Extract the (X, Y) coordinate from the center of the cell holding the provided text.  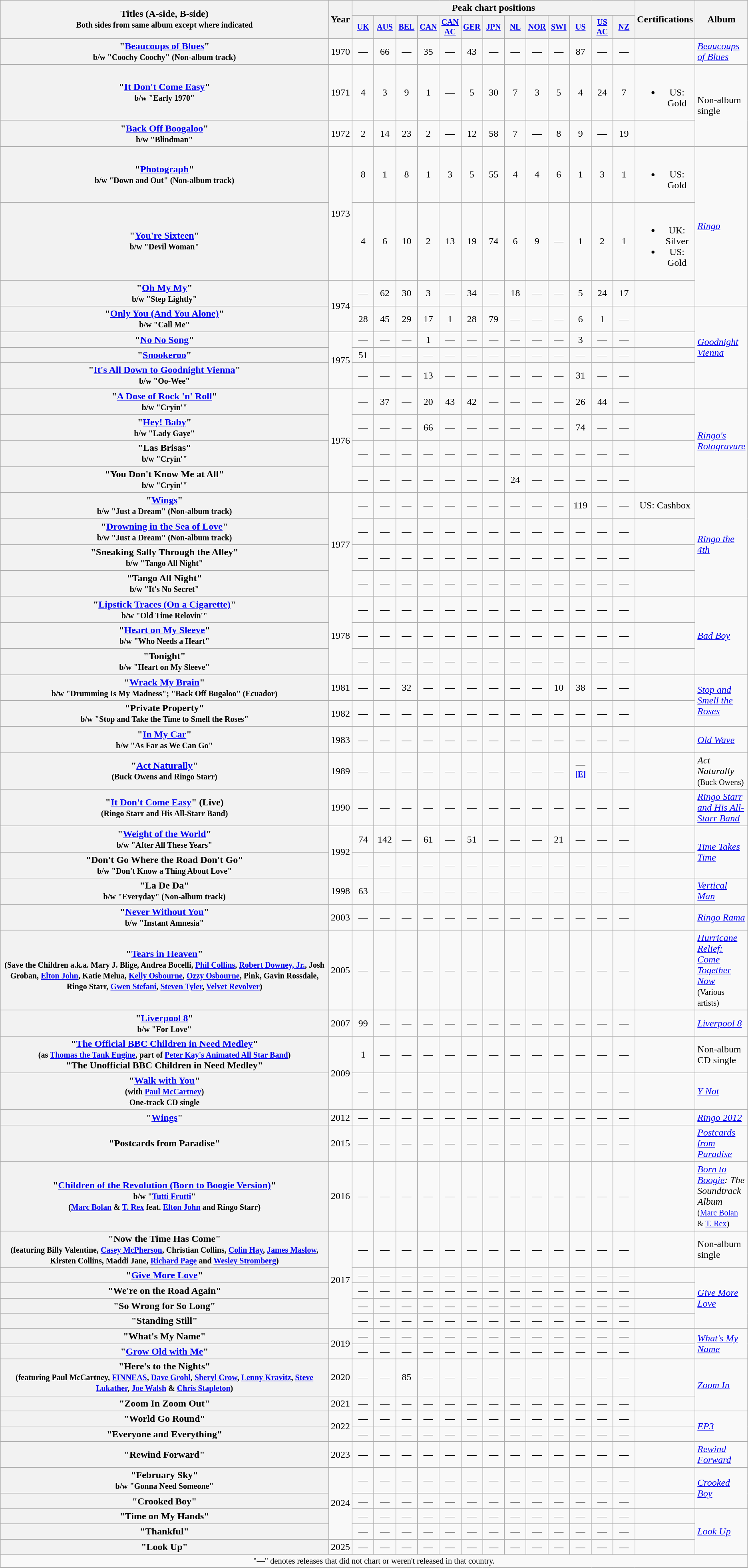
1983 (340, 739)
61 (428, 839)
NL (515, 27)
Ringo Rama (722, 917)
Titles (A-side, B-side)Both sides from same album except where indicated (165, 20)
"Children of the Revolution (Born to Boogie Version)"b/w "Tutti Frutti"(Marc Bolan & T. Rex feat. Elton John and Ringo Starr) (165, 1197)
14 (385, 133)
UK (363, 27)
79 (493, 319)
CAN AC (450, 27)
"Wings" (165, 1117)
85 (406, 1377)
119 (581, 505)
1975 (340, 361)
Old Wave (722, 739)
"Walk with You"(with Paul McCartney)One-track CD single (165, 1091)
31 (581, 376)
2020 (340, 1377)
"Tonight"b/w "Heart on My Sleeve" (165, 662)
1992 (340, 852)
2009 (340, 1073)
"Postcards from Paradise" (165, 1143)
34 (472, 293)
1970 (340, 51)
"February Sky"b/w "Gonna Need Someone" (165, 1480)
18 (515, 293)
"So Wrong for So Long" (165, 1306)
1989 (340, 771)
UK: SilverUS: Gold (665, 241)
2025 (340, 1547)
"A Dose of Rock 'n' Roll"b/w "Cryin'" (165, 401)
CAN (428, 27)
AUS (385, 27)
44 (602, 401)
"Everyone and Everything" (165, 1434)
Certifications (665, 20)
"Here's to the Nights"(featuring Paul McCartney, FINNEAS, Dave Grohl, Sheryl Crow, Lenny Kravitz, Steve Lukather, Joe Walsh & Chris Stapleton) (165, 1377)
Ringo (722, 226)
1977 (340, 544)
Zoom In (722, 1385)
1978 (340, 636)
"No No Song" (165, 340)
2005 (340, 970)
Goodnight Vienna (722, 347)
Born to Boogie: The Soundtrack Album(Marc Bolan & T. Rex) (722, 1197)
58 (493, 133)
20 (428, 401)
Bad Boy (722, 636)
"Don't Go Where the Road Don't Go"b/w "Don't Know a Thing About Love" (165, 865)
"Private Property"b/w "Stop and Take the Time to Smell the Roses" (165, 714)
"Only You (And You Alone)"b/w "Call Me" (165, 319)
Non-album CD single (722, 1054)
142 (385, 839)
Ringo 2012 (722, 1117)
2015 (340, 1143)
2007 (340, 1023)
"Tango All Night"b/w "It's No Secret" (165, 584)
"Rewind Forward" (165, 1454)
Postcards from Paradise (722, 1143)
SWI (559, 27)
"Standing Still" (165, 1321)
Crooked Boy (722, 1488)
"Beaucoups of Blues"b/w "Coochy Coochy" (Non-album track) (165, 51)
BEL (406, 27)
US AC (602, 27)
45 (385, 319)
"It's All Down to Goodnight Vienna"b/w "Oo-Wee" (165, 376)
"What's My Name" (165, 1336)
1990 (340, 808)
63 (363, 891)
1982 (340, 714)
29 (406, 319)
Time Takes Time (722, 852)
1973 (340, 213)
"Give More Love" (165, 1275)
35 (428, 51)
"Oh My My"b/w "Step Lightly" (165, 293)
"Zoom In Zoom Out" (165, 1403)
26 (581, 401)
Ringo's Rotogravure (722, 440)
What's My Name (722, 1344)
1981 (340, 687)
"Sneaking Sally Through the Alley"b/w "Tango All Night" (165, 557)
"Lipstick Traces (On a Cigarette)"b/w "Old Time Relovin'" (165, 609)
"Drowning in the Sea of Love"b/w "Just a Dream" (Non-album track) (165, 532)
2016 (340, 1197)
2021 (340, 1403)
NOR (537, 27)
1971 (340, 92)
Rewind Forward (722, 1454)
2023 (340, 1454)
Ringo the 4th (722, 544)
Act Naturally(Buck Owens) (722, 771)
1974 (340, 306)
"Las Brisas"b/w "Cryin'" (165, 453)
Stop and Smell the Roses (722, 701)
"We're on the Road Again" (165, 1291)
US: Cashbox (665, 505)
—[E] (581, 771)
"World Go Round" (165, 1419)
Album (722, 20)
Look Up (722, 1531)
"Heart on My Sleeve"b/w "Who Needs a Heart" (165, 636)
1972 (340, 133)
"You're Sixteen"b/w "Devil Woman" (165, 241)
Year (340, 20)
Beaucoups of Blues (722, 51)
"Hey! Baby"b/w "Lady Gaye" (165, 428)
Peak chart positions (493, 8)
Ringo Starr and His All-Starr Band (722, 808)
12 (472, 133)
"You Don't Know Me at All"b/w "Cryin'" (165, 480)
"In My Car"b/w "As Far as We Can Go" (165, 739)
"Liverpool 8"b/w "For Love" (165, 1023)
"Wrack My Brain"b/w "Drumming Is My Madness"; "Back Off Bugaloo" (Ecuador) (165, 687)
62 (385, 293)
1998 (340, 891)
38 (581, 687)
"Photograph"b/w "Down and Out" (Non-album track) (165, 174)
"It Don't Come Easy" (Live)(Ringo Starr and His All-Starr Band) (165, 808)
Liverpool 8 (722, 1023)
87 (581, 51)
2022 (340, 1426)
99 (363, 1023)
37 (385, 401)
42 (472, 401)
Y Not (722, 1091)
"Crooked Boy" (165, 1501)
EP3 (722, 1426)
NZ (624, 27)
"Back Off Boogaloo"b/w "Blindman" (165, 133)
Vertical Man (722, 891)
"Act Naturally"(Buck Owens and Ringo Starr) (165, 771)
21 (559, 839)
32 (406, 687)
"Snookeroo" (165, 355)
"Never Without You"b/w "Instant Amnesia" (165, 917)
2017 (340, 1280)
55 (493, 174)
"Look Up" (165, 1547)
23 (406, 133)
"Thankful" (165, 1532)
"Grow Old with Me" (165, 1351)
2003 (340, 917)
Hurricane Relief: Come Together Now(Various artists) (722, 970)
2019 (340, 1344)
"—" denotes releases that did not chart or weren't released in that country. (374, 1561)
"It Don't Come Easy"b/w "Early 1970" (165, 92)
"La De Da"b/w "Everyday" (Non-album track) (165, 891)
Give More Love (722, 1298)
US (581, 27)
GER (472, 27)
2024 (340, 1503)
"Weight of the World"b/w "After All These Years" (165, 839)
"Time on My Hands" (165, 1516)
1976 (340, 440)
JPN (493, 27)
2012 (340, 1117)
"Wings"b/w "Just a Dream" (Non-album track) (165, 505)
